Detect which cell encompasses the target text, then output its [x, y] center coordinate. 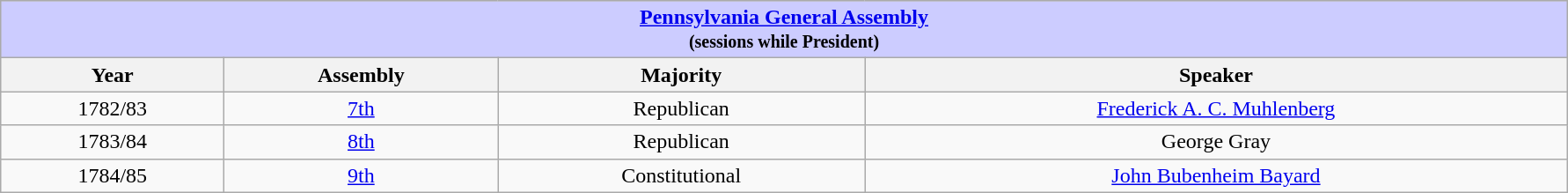
Speaker [1216, 75]
1783/84 [113, 142]
1784/85 [113, 175]
9th [361, 175]
1782/83 [113, 108]
John Bubenheim Bayard [1216, 175]
8th [361, 142]
Pennsylvania General Assembly (sessions while President) [785, 30]
Year [113, 75]
Assembly [361, 75]
7th [361, 108]
George Gray [1216, 142]
Constitutional [681, 175]
Majority [681, 75]
Frederick A. C. Muhlenberg [1216, 108]
